Return the (X, Y) coordinate for the center point of the cell that contains the specified text.  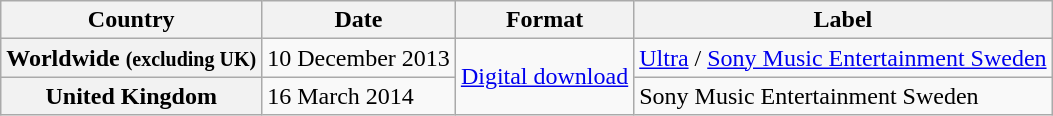
Ultra / Sony Music Entertainment Sweden (843, 58)
16 March 2014 (359, 96)
Digital download (544, 77)
10 December 2013 (359, 58)
Sony Music Entertainment Sweden (843, 96)
Date (359, 20)
Worldwide (excluding UK) (132, 58)
Label (843, 20)
United Kingdom (132, 96)
Format (544, 20)
Country (132, 20)
